Search for the cell housing the specified text and yield its (x, y) center coordinate. 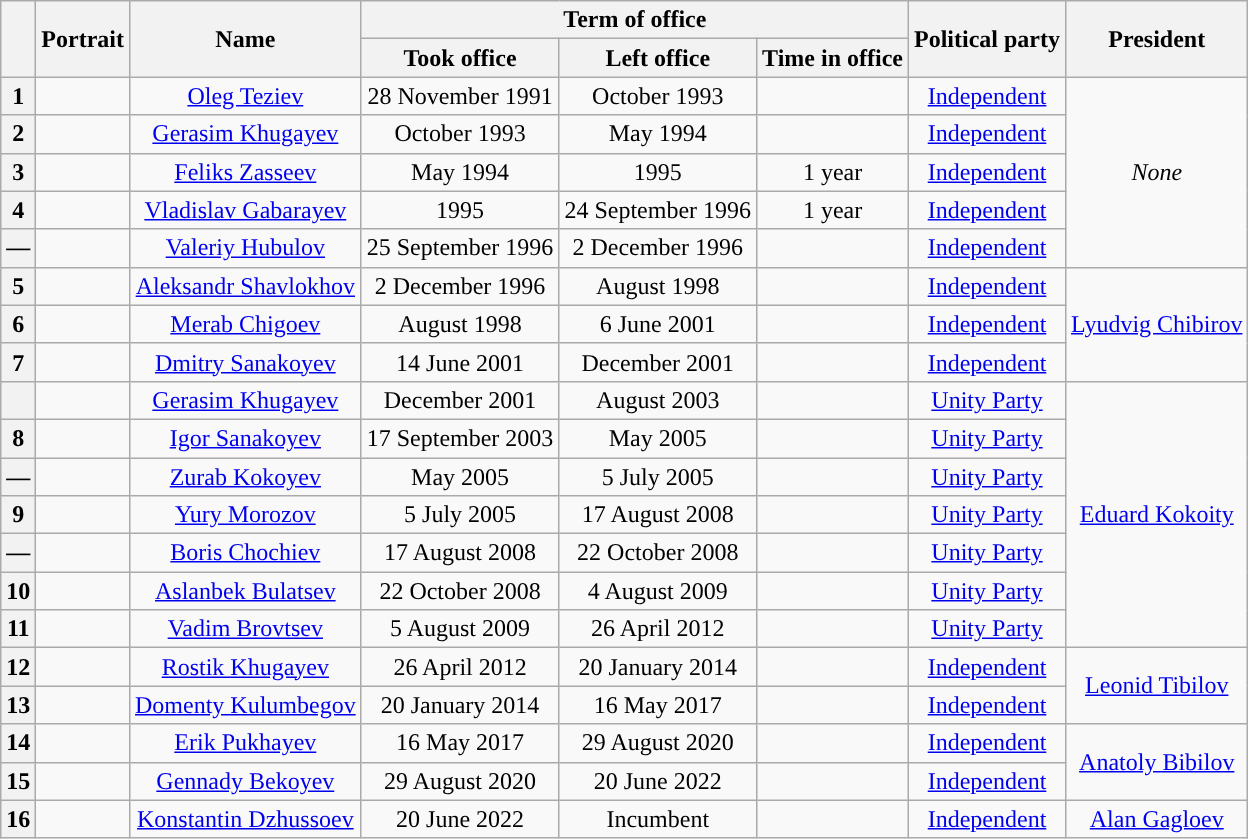
Erik Pukhayev (245, 743)
President (1157, 39)
Feliks Zasseev (245, 172)
16 (18, 819)
28 November 1991 (460, 96)
7 (18, 362)
Alan Gagloev (1157, 819)
Zurab Kokoyev (245, 477)
Lyudvig Chibirov (1157, 324)
14 June 2001 (460, 362)
Anatoly Bibilov (1157, 762)
5 (18, 286)
Left office (658, 58)
Igor Sanakoyev (245, 438)
Boris Chochiev (245, 553)
Time in office (833, 58)
6 (18, 324)
4 August 2009 (658, 591)
August 2003 (658, 400)
1 (18, 96)
12 (18, 667)
Political party (988, 39)
Portrait (83, 39)
Merab Chigoev (245, 324)
Domenty Kulumbegov (245, 705)
11 (18, 629)
Konstantin Dzhussoev (245, 819)
Rostik Khugayev (245, 667)
2 (18, 134)
Name (245, 39)
None (1157, 172)
15 (18, 781)
Leonid Tibilov (1157, 686)
13 (18, 705)
9 (18, 515)
24 September 1996 (658, 210)
17 September 2003 (460, 438)
Term of office (634, 20)
4 (18, 210)
6 June 2001 (658, 324)
Took office (460, 58)
5 August 2009 (460, 629)
Gennady Bekoyev (245, 781)
Yury Morozov (245, 515)
Oleg Teziev (245, 96)
25 September 1996 (460, 248)
Aslanbek Bulatsev (245, 591)
Valeriy Hubulov (245, 248)
Vadim Brovtsev (245, 629)
Dmitry Sanakoyev (245, 362)
Eduard Kokoity (1157, 514)
10 (18, 591)
3 (18, 172)
Incumbent (658, 819)
14 (18, 743)
Aleksandr Shavlokhov (245, 286)
Vladislav Gabarayev (245, 210)
8 (18, 438)
